Return [x, y] of the center of cell containing provided text 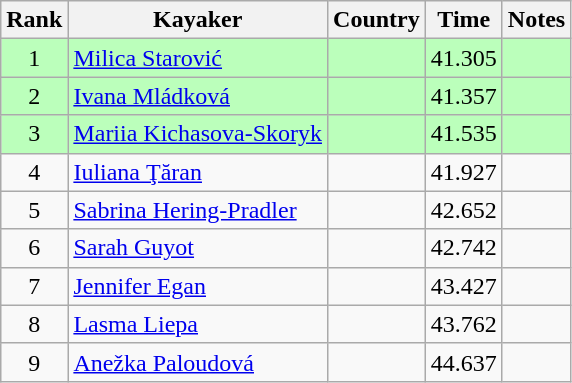
41.305 [464, 58]
Notes [536, 20]
43.427 [464, 286]
Lasma Liepa [198, 324]
Milica Starović [198, 58]
2 [34, 96]
41.927 [464, 172]
3 [34, 134]
Anežka Paloudová [198, 362]
44.637 [464, 362]
43.762 [464, 324]
Mariia Kichasova-Skoryk [198, 134]
6 [34, 248]
42.652 [464, 210]
7 [34, 286]
41.535 [464, 134]
Time [464, 20]
Jennifer Egan [198, 286]
Country [377, 20]
Rank [34, 20]
Sabrina Hering-Pradler [198, 210]
5 [34, 210]
9 [34, 362]
Ivana Mládková [198, 96]
1 [34, 58]
4 [34, 172]
8 [34, 324]
Kayaker [198, 20]
Iuliana Ţăran [198, 172]
Sarah Guyot [198, 248]
42.742 [464, 248]
41.357 [464, 96]
